Scan for the cell matching the given text and deliver its (X, Y) coordinate at center. 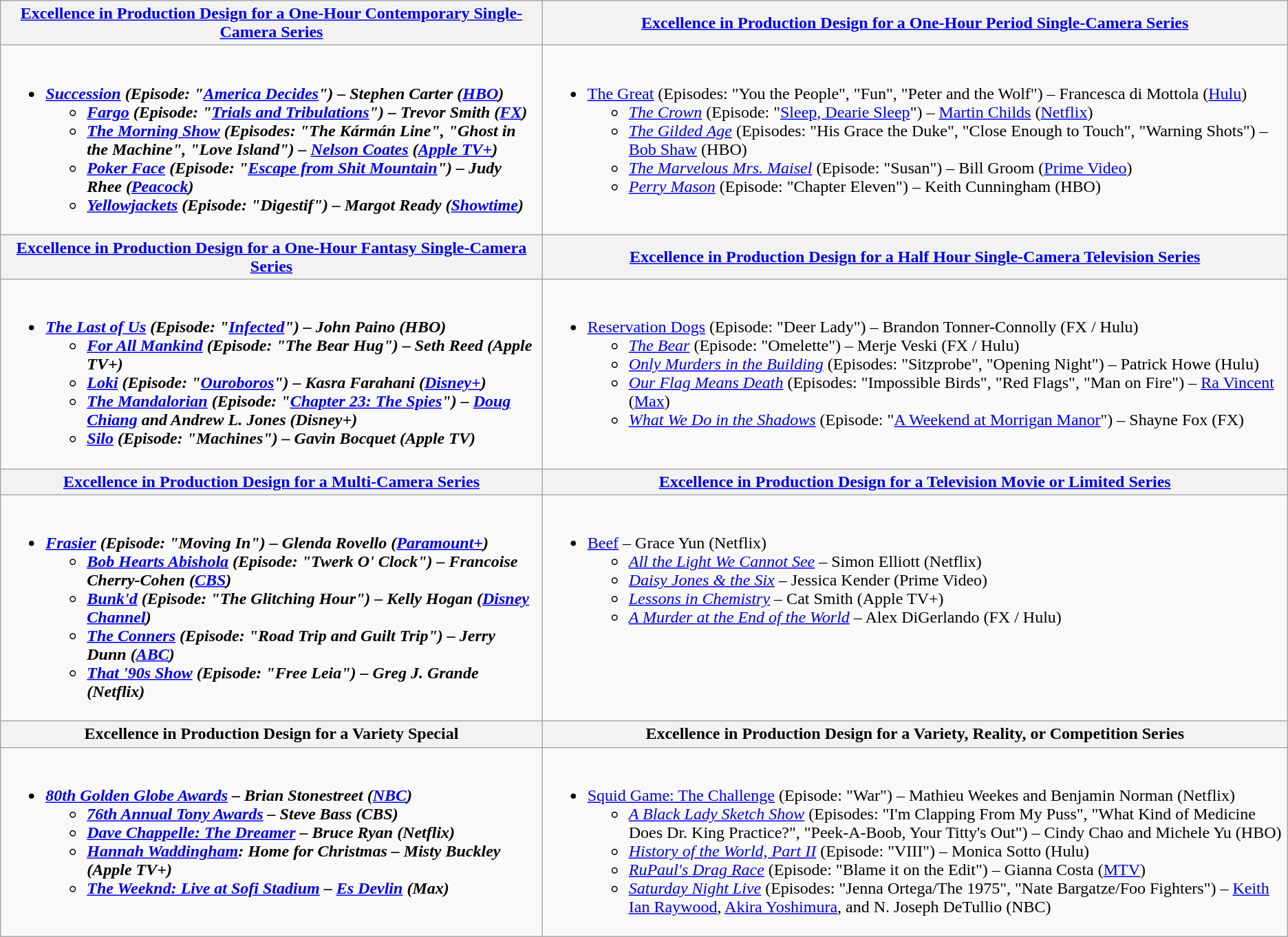
Excellence in Production Design for a One-Hour Fantasy Single-Camera Series (271, 257)
Excellence in Production Design for a Variety Special (271, 734)
Excellence in Production Design for a One-Hour Period Single-Camera Series (915, 23)
Excellence in Production Design for a Television Movie or Limited Series (915, 482)
Excellence in Production Design for a One-Hour Contemporary Single-Camera Series (271, 23)
Excellence in Production Design for a Half Hour Single-Camera Television Series (915, 257)
Excellence in Production Design for a Multi-Camera Series (271, 482)
Excellence in Production Design for a Variety, Reality, or Competition Series (915, 734)
